Return (X, Y) of the center of cell containing provided text 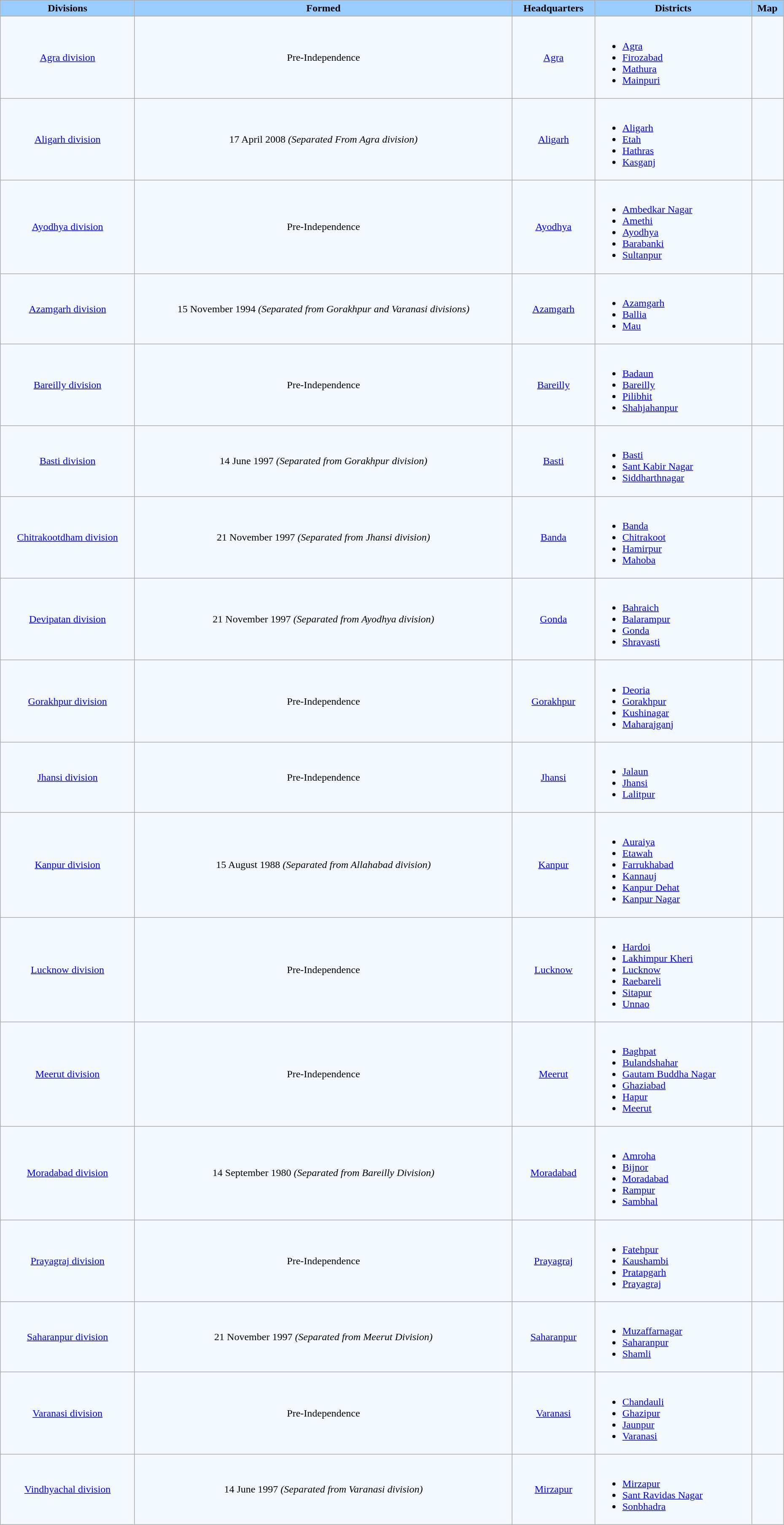
AzamgarhBalliaMau (673, 309)
Ayodhya division (67, 227)
Ayodhya (554, 227)
BahraichBalarampurGondaShravasti (673, 619)
Moradabad (554, 1173)
Banda (554, 537)
Saharanpur division (67, 1337)
Prayagraj (554, 1261)
14 September 1980 (Separated from Bareilly Division) (323, 1173)
Chitrakootdham division (67, 537)
Basti (554, 461)
Aligarh division (67, 139)
FatehpurKaushambiPratapgarhPrayagraj (673, 1261)
Divisions (67, 8)
Meerut division (67, 1074)
Kanpur (554, 865)
Bareilly (554, 385)
Azamgarh (554, 309)
14 June 1997 (Separated from Varanasi division) (323, 1490)
ChandauliGhazipurJaunpurVaranasi (673, 1413)
DeoriaGorakhpurKushinagarMaharajganj (673, 701)
Moradabad division (67, 1173)
BandaChitrakootHamirpurMahoba (673, 537)
Kanpur division (67, 865)
Devipatan division (67, 619)
AuraiyaEtawahFarrukhabadKannaujKanpur DehatKanpur Nagar (673, 865)
21 November 1997 (Separated from Ayodhya division) (323, 619)
AligarhEtahHathrasKasganj (673, 139)
Gonda (554, 619)
Saharanpur (554, 1337)
Districts (673, 8)
Aligarh (554, 139)
MuzaffarnagarSaharanpurShamli (673, 1337)
15 August 1988 (Separated from Allahabad division) (323, 865)
Gorakhpur division (67, 701)
BaghpatBulandshaharGautam Buddha NagarGhaziabadHapurMeerut (673, 1074)
BadaunBareillyPilibhitShahjahanpur (673, 385)
17 April 2008 (Separated From Agra division) (323, 139)
Map (768, 8)
Mirzapur (554, 1490)
JalaunJhansiLalitpur (673, 777)
Azamgarh division (67, 309)
Bareilly division (67, 385)
Lucknow (554, 970)
Formed (323, 8)
Vindhyachal division (67, 1490)
HardoiLakhimpur KheriLucknowRaebareliSitapurUnnao (673, 970)
Jhansi (554, 777)
Ambedkar NagarAmethiAyodhyaBarabankiSultanpur (673, 227)
Gorakhpur (554, 701)
Agra division (67, 57)
14 June 1997 (Separated from Gorakhpur division) (323, 461)
Meerut (554, 1074)
Prayagraj division (67, 1261)
Jhansi division (67, 777)
BastiSant Kabir NagarSiddharthnagar (673, 461)
21 November 1997 (Separated from Jhansi division) (323, 537)
15 November 1994 (Separated from Gorakhpur and Varanasi divisions) (323, 309)
Lucknow division (67, 970)
AmrohaBijnorMoradabadRampurSambhal (673, 1173)
Varanasi division (67, 1413)
Varanasi (554, 1413)
Basti division (67, 461)
AgraFirozabadMathuraMainpuri (673, 57)
Agra (554, 57)
Headquarters (554, 8)
21 November 1997 (Separated from Meerut Division) (323, 1337)
MirzapurSant Ravidas NagarSonbhadra (673, 1490)
